Capture the cell that displays the provided text and extract its (X, Y) central coordinate. 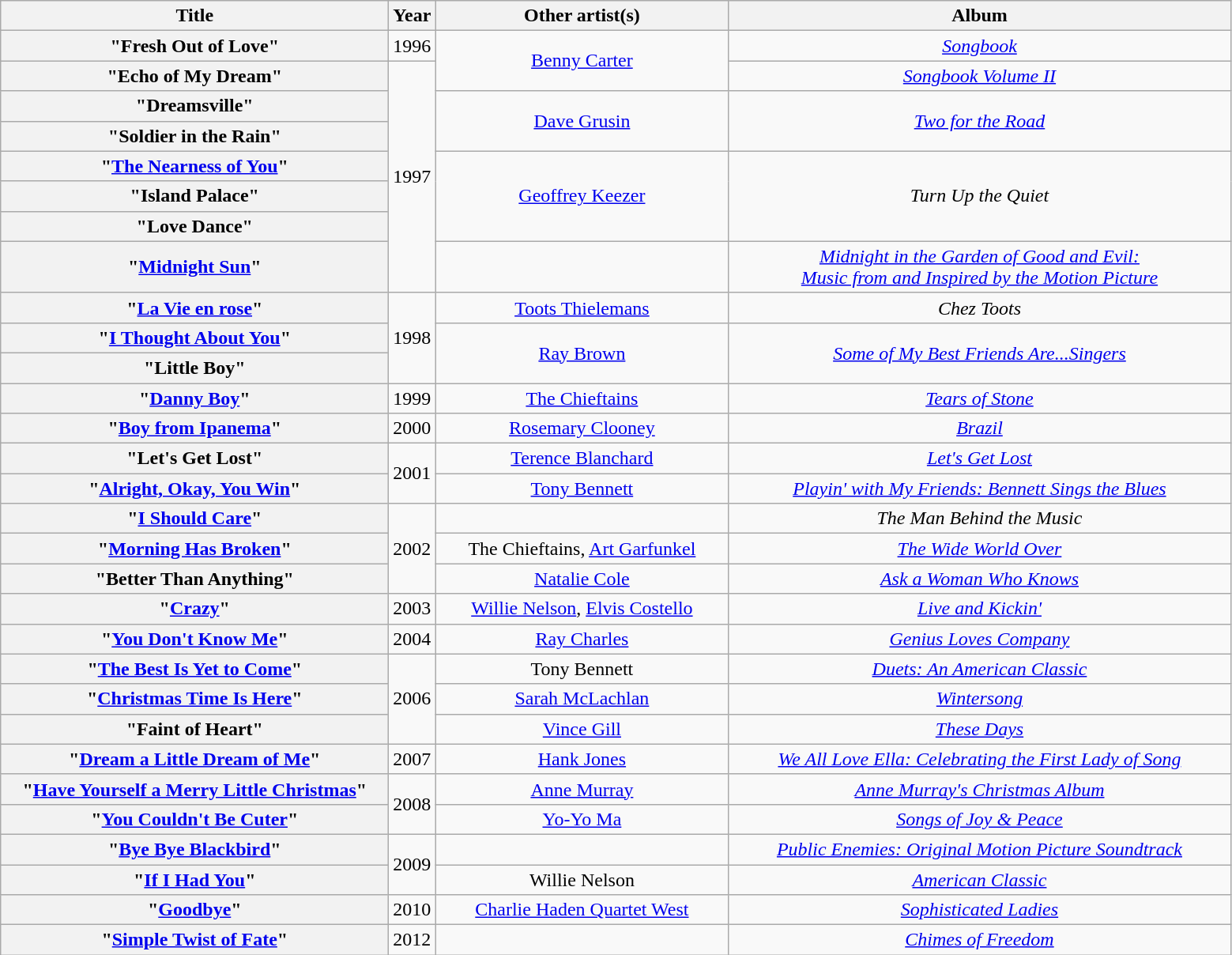
2001 (413, 474)
"Midnight Sun" (194, 267)
"Little Boy" (194, 368)
"La Vie en rose" (194, 308)
The Wide World Over (980, 549)
The Chieftains, Art Garfunkel (582, 549)
2000 (413, 428)
2003 (413, 609)
Chez Toots (980, 308)
1998 (413, 338)
"The Nearness of You" (194, 166)
"Dream a Little Dream of Me" (194, 759)
2002 (413, 549)
Charlie Haden Quartet West (582, 910)
Ray Charles (582, 639)
2007 (413, 759)
Terence Blanchard (582, 459)
"Alright, Okay, You Win" (194, 489)
Two for the Road (980, 121)
Willie Nelson, Elvis Costello (582, 609)
Playin' with My Friends: Bennett Sings the Blues (980, 489)
2012 (413, 940)
Other artist(s) (582, 16)
Let's Get Lost (980, 459)
2010 (413, 910)
Rosemary Clooney (582, 428)
The Man Behind the Music (980, 519)
Anne Murray (582, 789)
Tears of Stone (980, 398)
The Chieftains (582, 398)
"You Don't Know Me" (194, 639)
Title (194, 16)
"Danny Boy" (194, 398)
"If I Had You" (194, 880)
"You Couldn't Be Cuter" (194, 819)
2004 (413, 639)
1999 (413, 398)
"Morning Has Broken" (194, 549)
American Classic (980, 880)
Natalie Cole (582, 579)
Anne Murray's Christmas Album (980, 789)
Duets: An American Classic (980, 669)
2006 (413, 699)
Geoffrey Keezer (582, 196)
"I Should Care" (194, 519)
Dave Grusin (582, 121)
Turn Up the Quiet (980, 196)
"Dreamsville" (194, 106)
"Goodbye" (194, 910)
Toots Thielemans (582, 308)
"Fresh Out of Love" (194, 46)
"Crazy" (194, 609)
"I Thought About You" (194, 338)
"Christmas Time Is Here" (194, 699)
1997 (413, 177)
"Faint of Heart" (194, 729)
Ask a Woman Who Knows (980, 579)
"Echo of My Dream" (194, 76)
Sophisticated Ladies (980, 910)
2008 (413, 804)
"Bye Bye Blackbird" (194, 849)
"Let's Get Lost" (194, 459)
Vince Gill (582, 729)
"Soldier in the Rain" (194, 136)
Songbook (980, 46)
"Boy from Ipanema" (194, 428)
Wintersong (980, 699)
Ray Brown (582, 353)
Chimes of Freedom (980, 940)
Sarah McLachlan (582, 699)
Midnight in the Garden of Good and Evil:Music from and Inspired by the Motion Picture (980, 267)
"Better Than Anything" (194, 579)
Songbook Volume II (980, 76)
"Island Palace" (194, 196)
We All Love Ella: Celebrating the First Lady of Song (980, 759)
2009 (413, 864)
"Simple Twist of Fate" (194, 940)
Willie Nelson (582, 880)
Album (980, 16)
Public Enemies: Original Motion Picture Soundtrack (980, 849)
Benny Carter (582, 61)
Live and Kickin' (980, 609)
"The Best Is Yet to Come" (194, 669)
Year (413, 16)
1996 (413, 46)
"Have Yourself a Merry Little Christmas" (194, 789)
Genius Loves Company (980, 639)
Yo-Yo Ma (582, 819)
Songs of Joy & Peace (980, 819)
"Love Dance" (194, 226)
Hank Jones (582, 759)
These Days (980, 729)
Some of My Best Friends Are...Singers (980, 353)
Brazil (980, 428)
